Locate the cell with the specified text and output its (X, Y) center coordinate. 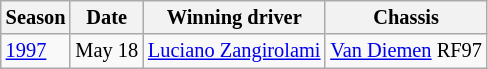
Van Diemen RF97 (406, 51)
May 18 (106, 51)
Luciano Zangirolami (234, 51)
Date (106, 17)
Season (36, 17)
Chassis (406, 17)
Winning driver (234, 17)
1997 (36, 51)
